Find where the given text appears and provide that cell's center as [x, y] coordinate. 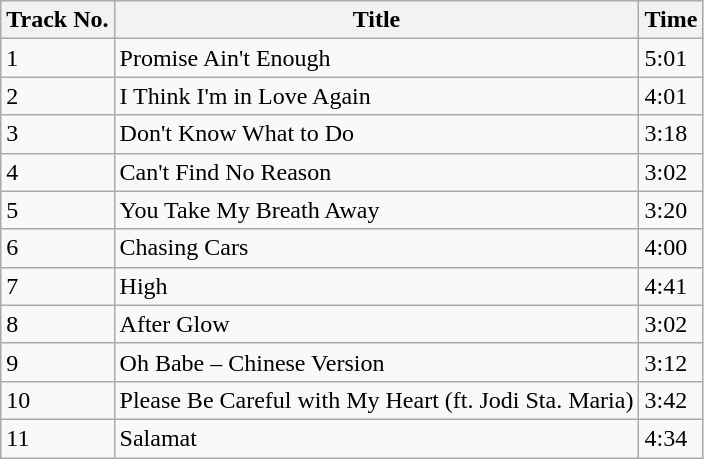
4:34 [671, 438]
9 [58, 362]
After Glow [376, 324]
3:20 [671, 210]
11 [58, 438]
3:12 [671, 362]
Salamat [376, 438]
Please Be Careful with My Heart (ft. Jodi Sta. Maria) [376, 400]
4:01 [671, 96]
3:42 [671, 400]
Chasing Cars [376, 248]
Promise Ain't Enough [376, 58]
5:01 [671, 58]
Track No. [58, 20]
7 [58, 286]
Can't Find No Reason [376, 172]
Oh Babe – Chinese Version [376, 362]
4:41 [671, 286]
High [376, 286]
4:00 [671, 248]
You Take My Breath Away [376, 210]
5 [58, 210]
3:18 [671, 134]
1 [58, 58]
10 [58, 400]
Title [376, 20]
8 [58, 324]
2 [58, 96]
Time [671, 20]
3 [58, 134]
6 [58, 248]
Don't Know What to Do [376, 134]
I Think I'm in Love Again [376, 96]
4 [58, 172]
